Output the (X, Y) coordinate of the center of the cell containing the given text.  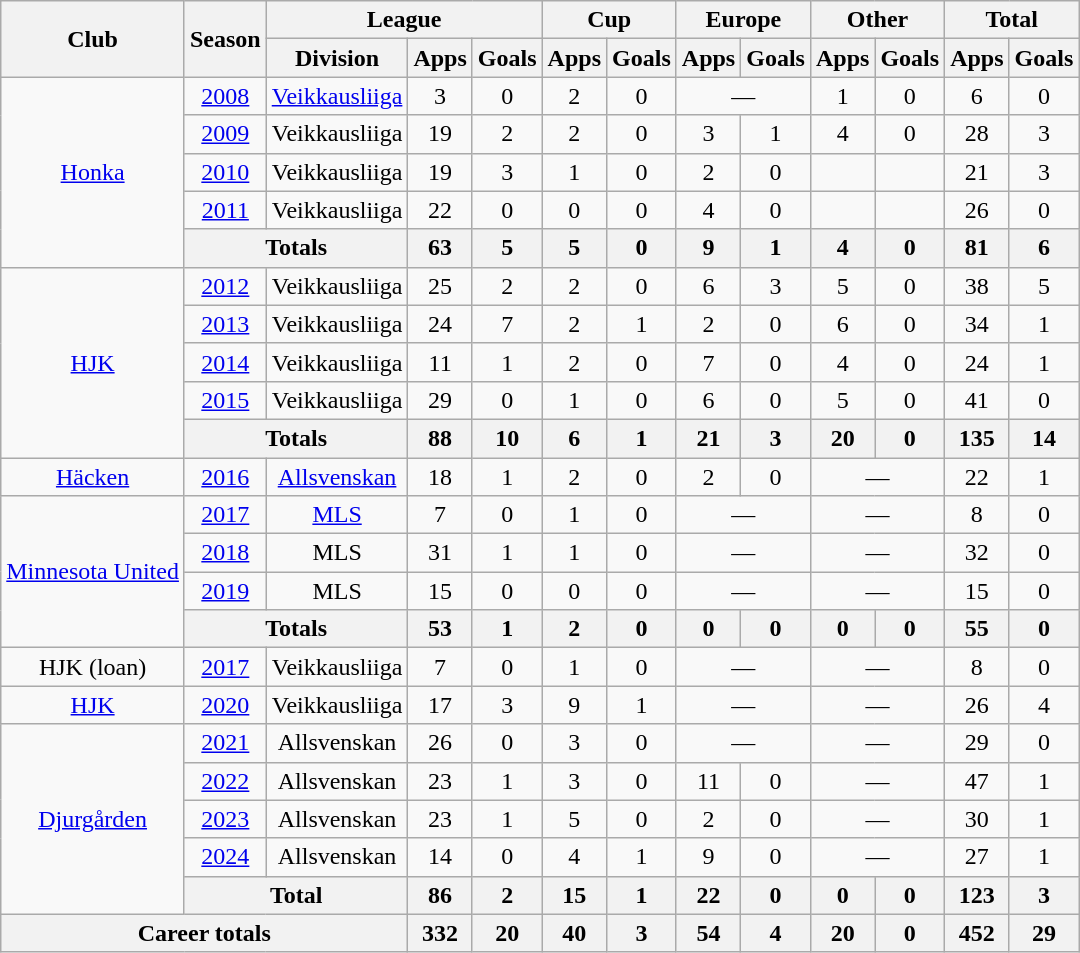
135 (977, 438)
452 (977, 933)
18 (440, 477)
30 (977, 819)
40 (574, 933)
Career totals (204, 933)
League (404, 20)
2008 (225, 96)
2014 (225, 362)
34 (977, 324)
47 (977, 781)
123 (977, 895)
Häcken (93, 477)
2018 (225, 553)
HJK (loan) (93, 667)
88 (440, 438)
38 (977, 286)
2012 (225, 286)
Cup (609, 20)
10 (507, 438)
81 (977, 248)
2015 (225, 400)
55 (977, 629)
2023 (225, 819)
17 (440, 705)
2020 (225, 705)
2021 (225, 743)
Europe (743, 20)
25 (440, 286)
28 (977, 134)
Division (337, 58)
Season (225, 39)
86 (440, 895)
27 (977, 857)
41 (977, 400)
2022 (225, 781)
Djurgården (93, 819)
54 (708, 933)
2010 (225, 172)
2019 (225, 591)
2011 (225, 210)
Honka (93, 172)
2016 (225, 477)
Club (93, 39)
53 (440, 629)
Minnesota United (93, 572)
Other (877, 20)
2024 (225, 857)
63 (440, 248)
32 (977, 553)
2009 (225, 134)
31 (440, 553)
2013 (225, 324)
332 (440, 933)
